Pinpoint the cell where the given text exists, returning its [X, Y] midpoint coordinate. 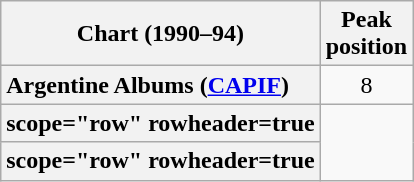
Argentine Albums (CAPIF) [160, 85]
8 [366, 85]
Peakposition [366, 34]
Chart (1990–94) [160, 34]
